Capture the cell that displays the provided text and extract its (x, y) central coordinate. 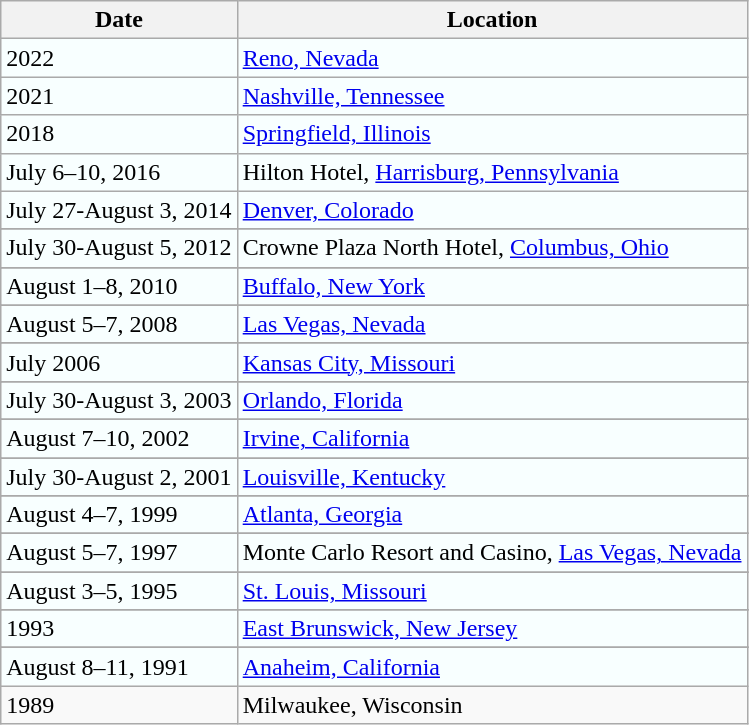
Denver, Colorado (492, 210)
1993 (119, 629)
July 30-August 3, 2003 (119, 400)
Las Vegas, Nevada (492, 324)
July 27-August 3, 2014 (119, 210)
St. Louis, Missouri (492, 591)
Milwaukee, Wisconsin (492, 705)
Atlanta, Georgia (492, 515)
Monte Carlo Resort and Casino, Las Vegas, Nevada (492, 553)
July 2006 (119, 362)
Irvine, California (492, 438)
July 6–10, 2016 (119, 172)
August 8–11, 1991 (119, 667)
August 7–10, 2002 (119, 438)
2021 (119, 96)
Anaheim, California (492, 667)
1989 (119, 705)
Buffalo, New York (492, 286)
August 5–7, 1997 (119, 553)
August 5–7, 2008 (119, 324)
Location (492, 20)
2022 (119, 58)
2018 (119, 134)
August 3–5, 1995 (119, 591)
East Brunswick, New Jersey (492, 629)
Date (119, 20)
Nashville, Tennessee (492, 96)
Louisville, Kentucky (492, 477)
Hilton Hotel, Harrisburg, Pennsylvania (492, 172)
Orlando, Florida (492, 400)
August 1–8, 2010 (119, 286)
July 30-August 2, 2001 (119, 477)
Kansas City, Missouri (492, 362)
Crowne Plaza North Hotel, Columbus, Ohio (492, 248)
July 30-August 5, 2012 (119, 248)
Springfield, Illinois (492, 134)
Reno, Nevada (492, 58)
August 4–7, 1999 (119, 515)
